Pinpoint the cell where the given text exists, returning its (X, Y) midpoint coordinate. 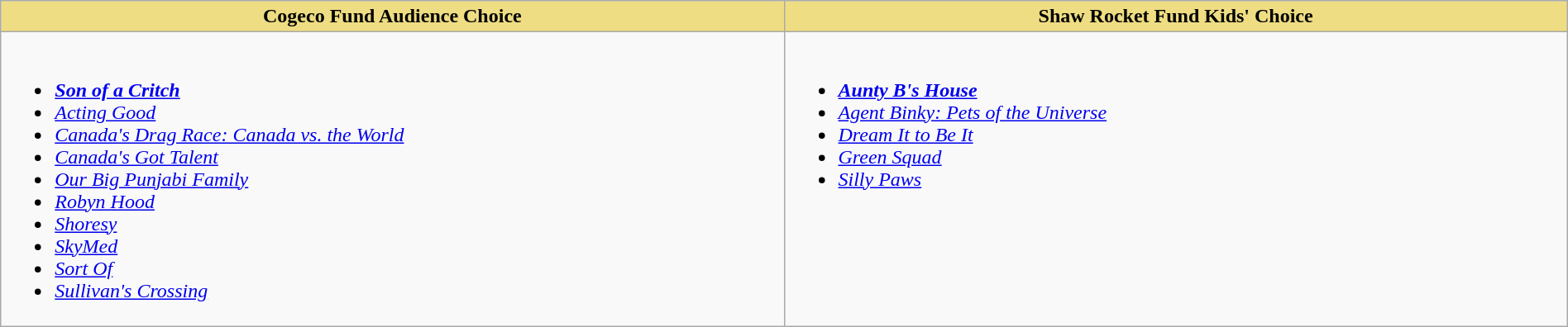
Aunty B's HouseAgent Binky: Pets of the UniverseDream It to Be ItGreen SquadSilly Paws (1176, 179)
Shaw Rocket Fund Kids' Choice (1176, 17)
Cogeco Fund Audience Choice (392, 17)
